Provide the [X, Y] coordinate of the cell's center where the given text is located.  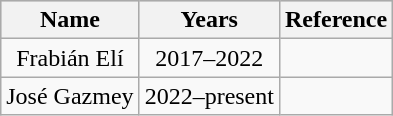
Frabián Elí [70, 58]
Years [209, 20]
José Gazmey [70, 96]
Reference [336, 20]
Name [70, 20]
2022–present [209, 96]
2017–2022 [209, 58]
